From the cell containing the given text, extract its center point as [X, Y] coordinate. 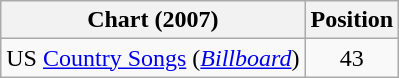
US Country Songs (Billboard) [153, 58]
Chart (2007) [153, 20]
43 [352, 58]
Position [352, 20]
